Locate the cell with the specified text and output its (X, Y) center coordinate. 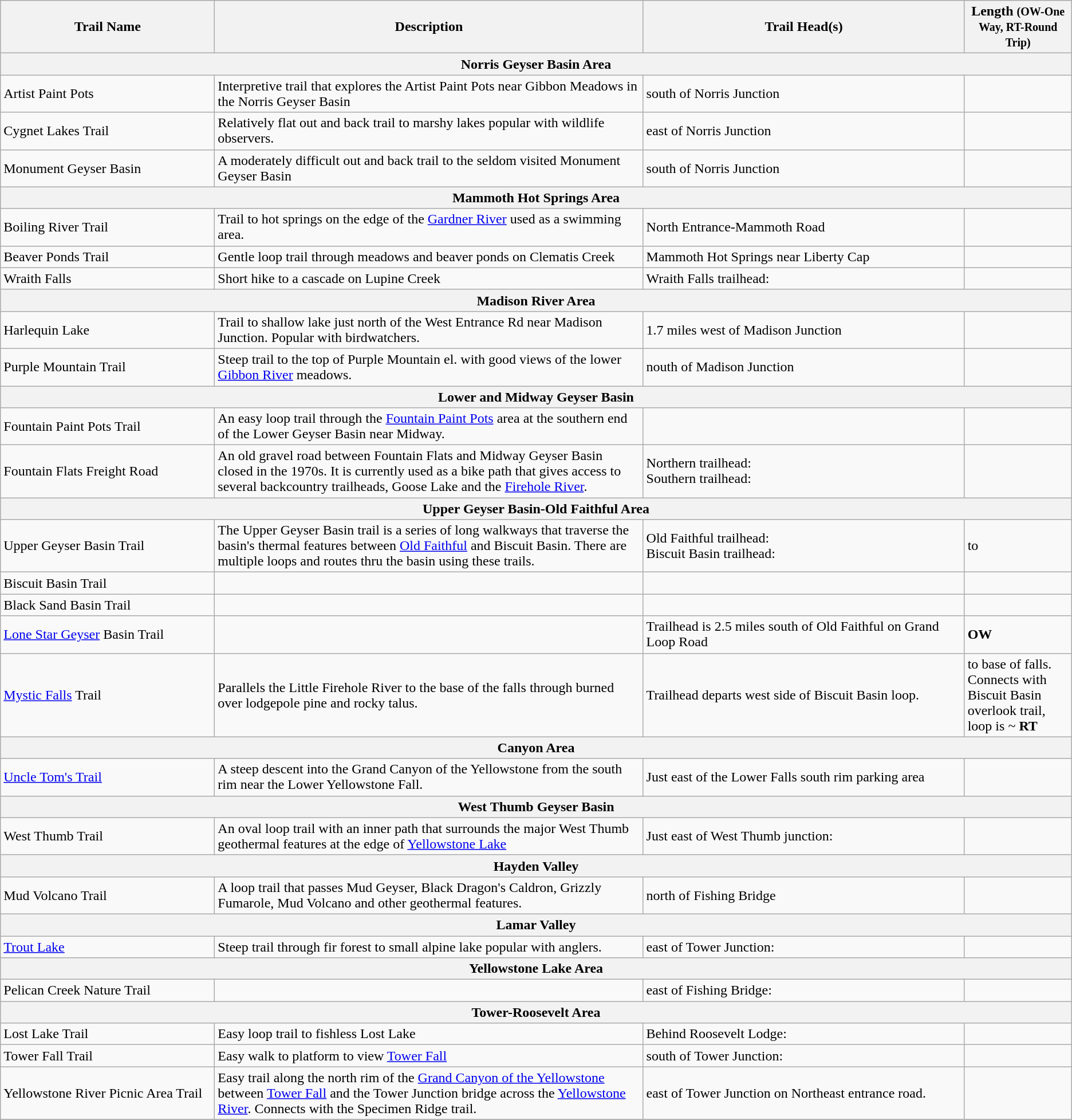
to base of falls. Connects with Biscuit Basin overlook trail, loop is ~ RT (1018, 695)
east of Fishing Bridge: (804, 991)
Trail Head(s) (804, 27)
Norris Geyser Basin Area (536, 64)
Tower-Roosevelt Area (536, 1012)
Trailhead departs west side of Biscuit Basin loop. (804, 695)
east of Norris Junction (804, 131)
Lamar Valley (536, 925)
Harlequin Lake (108, 330)
Lone Star Geyser Basin Trail (108, 635)
Wraith Falls trailhead: (804, 278)
A moderately difficult out and back trail to the seldom visited Monument Geyser Basin (429, 168)
Artist Paint Pots (108, 94)
Yellowstone River Picnic Area Trail (108, 1093)
to (1018, 546)
Cygnet Lakes Trail (108, 131)
Short hike to a cascade on Lupine Creek (429, 278)
Old Faithful trailhead: Biscuit Basin trailhead: (804, 546)
Lower and Midway Geyser Basin (536, 397)
West Thumb Trail (108, 836)
Mystic Falls Trail (108, 695)
Mammoth Hot Springs near Liberty Cap (804, 257)
Interpretive trail that explores the Artist Paint Pots near Gibbon Meadows in the Norris Geyser Basin (429, 94)
Parallels the Little Firehole River to the base of the falls through burned over lodgepole pine and rocky talus. (429, 695)
Uncle Tom's Trail (108, 777)
east of Tower Junction on Northeast entrance road. (804, 1093)
Trailhead is 2.5 miles south of Old Faithful on Grand Loop Road (804, 635)
Trail Name (108, 27)
Upper Geyser Basin-Old Faithful Area (536, 509)
A steep descent into the Grand Canyon of the Yellowstone from the south rim near the Lower Yellowstone Fall. (429, 777)
Behind Roosevelt Lodge: (804, 1034)
North Entrance-Mammoth Road (804, 227)
A loop trail that passes Mud Geyser, Black Dragon's Caldron, Grizzly Fumarole, Mud Volcano and other geothermal features. (429, 895)
Upper Geyser Basin Trail (108, 546)
Biscuit Basin Trail (108, 583)
nouth of Madison Junction (804, 367)
Northern trailhead: Southern trailhead: (804, 471)
Wraith Falls (108, 278)
Mammoth Hot Springs Area (536, 198)
Trail to shallow lake just north of the West Entrance Rd near Madison Junction. Popular with birdwatchers. (429, 330)
Canyon Area (536, 748)
Black Sand Basin Trail (108, 605)
Easy walk to platform to view Tower Fall (429, 1056)
Tower Fall Trail (108, 1056)
Monument Geyser Basin (108, 168)
Pelican Creek Nature Trail (108, 991)
Trout Lake (108, 947)
Steep trail to the top of Purple Mountain el. with good views of the lower Gibbon River meadows. (429, 367)
Just east of West Thumb junction: (804, 836)
Trail to hot springs on the edge of the Gardner River used as a swimming area. (429, 227)
Hayden Valley (536, 866)
Lost Lake Trail (108, 1034)
Yellowstone Lake Area (536, 969)
south of Tower Junction: (804, 1056)
east of Tower Junction: (804, 947)
OW (1018, 635)
An easy loop trail through the Fountain Paint Pots area at the southern end of the Lower Geyser Basin near Midway. (429, 426)
Beaver Ponds Trail (108, 257)
Fountain Flats Freight Road (108, 471)
Easy loop trail to fishless Lost Lake (429, 1034)
Steep trail through fir forest to small alpine lake popular with anglers. (429, 947)
Gentle loop trail through meadows and beaver ponds on Clematis Creek (429, 257)
Mud Volcano Trail (108, 895)
Relatively flat out and back trail to marshy lakes popular with wildlife observers. (429, 131)
Purple Mountain Trail (108, 367)
An oval loop trail with an inner path that surrounds the major West Thumb geothermal features at the edge of Yellowstone Lake (429, 836)
Fountain Paint Pots Trail (108, 426)
West Thumb Geyser Basin (536, 807)
Length (OW-One Way, RT-Round Trip) (1018, 27)
Madison River Area (536, 300)
Just east of the Lower Falls south rim parking area (804, 777)
north of Fishing Bridge (804, 895)
Boiling River Trail (108, 227)
Description (429, 27)
1.7 miles west of Madison Junction (804, 330)
